Capture the cell that displays the provided text and extract its [x, y] central coordinate. 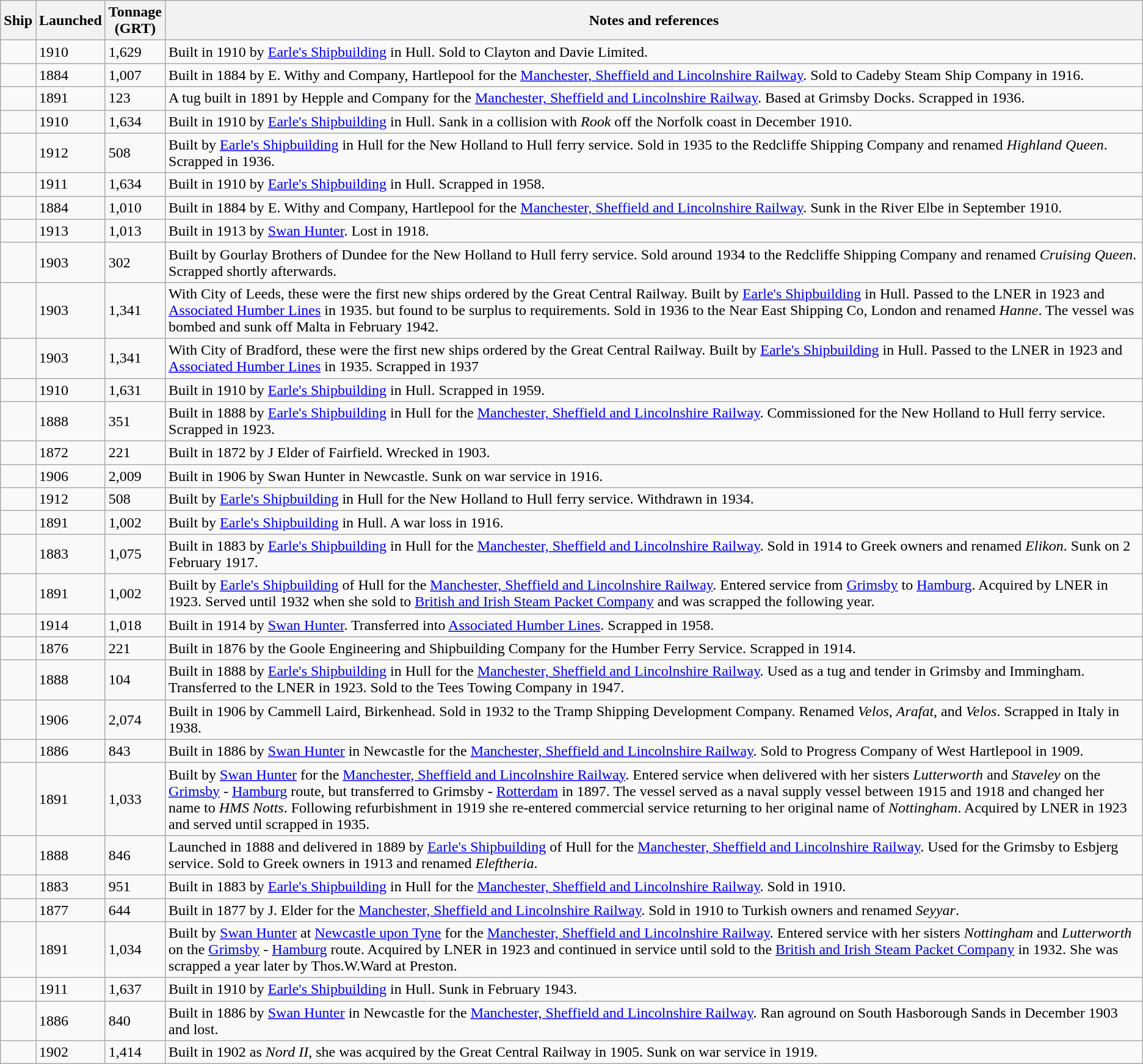
Built in 1884 by E. Withy and Company, Hartlepool for the Manchester, Sheffield and Lincolnshire Railway. Sunk in the River Elbe in September 1910. [655, 208]
1914 [71, 625]
1,007 [135, 75]
Built by Earle's Shipbuilding in Hull for the New Holland to Hull ferry service. Withdrawn in 1934. [655, 499]
1,629 [135, 52]
Built in 1914 by Swan Hunter. Transferred into Associated Humber Lines. Scrapped in 1958. [655, 625]
Launched [71, 21]
840 [135, 1021]
Built in 1913 by Swan Hunter. Lost in 1918. [655, 231]
Built in 1906 by Swan Hunter in Newcastle. Sunk on war service in 1916. [655, 476]
Built in 1883 by Earle's Shipbuilding in Hull for the Manchester, Sheffield and Lincolnshire Railway. Sold in 1910. [655, 886]
1,637 [135, 990]
2,009 [135, 476]
1902 [71, 1052]
Built in 1884 by E. Withy and Company, Hartlepool for the Manchester, Sheffield and Lincolnshire Railway. Sold to Cadeby Steam Ship Company in 1916. [655, 75]
Notes and references [655, 21]
1877 [71, 910]
Built in 1910 by Earle's Shipbuilding in Hull. Scrapped in 1959. [655, 390]
1872 [71, 453]
Built in 1910 by Earle's Shipbuilding in Hull. Sank in a collision with Rook off the Norfolk coast in December 1910. [655, 121]
Built in 1872 by J Elder of Fairfield. Wrecked in 1903. [655, 453]
351 [135, 421]
951 [135, 886]
843 [135, 751]
1,013 [135, 231]
1,034 [135, 950]
1,414 [135, 1052]
1,018 [135, 625]
123 [135, 98]
Built in 1910 by Earle's Shipbuilding in Hull. Sold to Clayton and Davie Limited. [655, 52]
Built in 1902 as Nord II, she was acquired by the Great Central Railway in 1905. Sunk on war service in 1919. [655, 1052]
1,010 [135, 208]
Built in 1876 by the Goole Engineering and Shipbuilding Company for the Humber Ferry Service. Scrapped in 1914. [655, 648]
Tonnage(GRT) [135, 21]
A tug built in 1891 by Hepple and Company for the Manchester, Sheffield and Lincolnshire Railway. Based at Grimsby Docks. Scrapped in 1936. [655, 98]
1876 [71, 648]
644 [135, 910]
1,075 [135, 554]
Built in 1910 by Earle's Shipbuilding in Hull. Scrapped in 1958. [655, 184]
Built in 1910 by Earle's Shipbuilding in Hull. Sunk in February 1943. [655, 990]
846 [135, 855]
302 [135, 262]
1913 [71, 231]
1,033 [135, 798]
Ship [18, 21]
2,074 [135, 719]
Built by Earle's Shipbuilding in Hull. A war loss in 1916. [655, 523]
104 [135, 680]
1,631 [135, 390]
Built in 1877 by J. Elder for the Manchester, Sheffield and Lincolnshire Railway. Sold in 1910 to Turkish owners and renamed Seyyar. [655, 910]
